Locate the cell with the specified text and output its (X, Y) center coordinate. 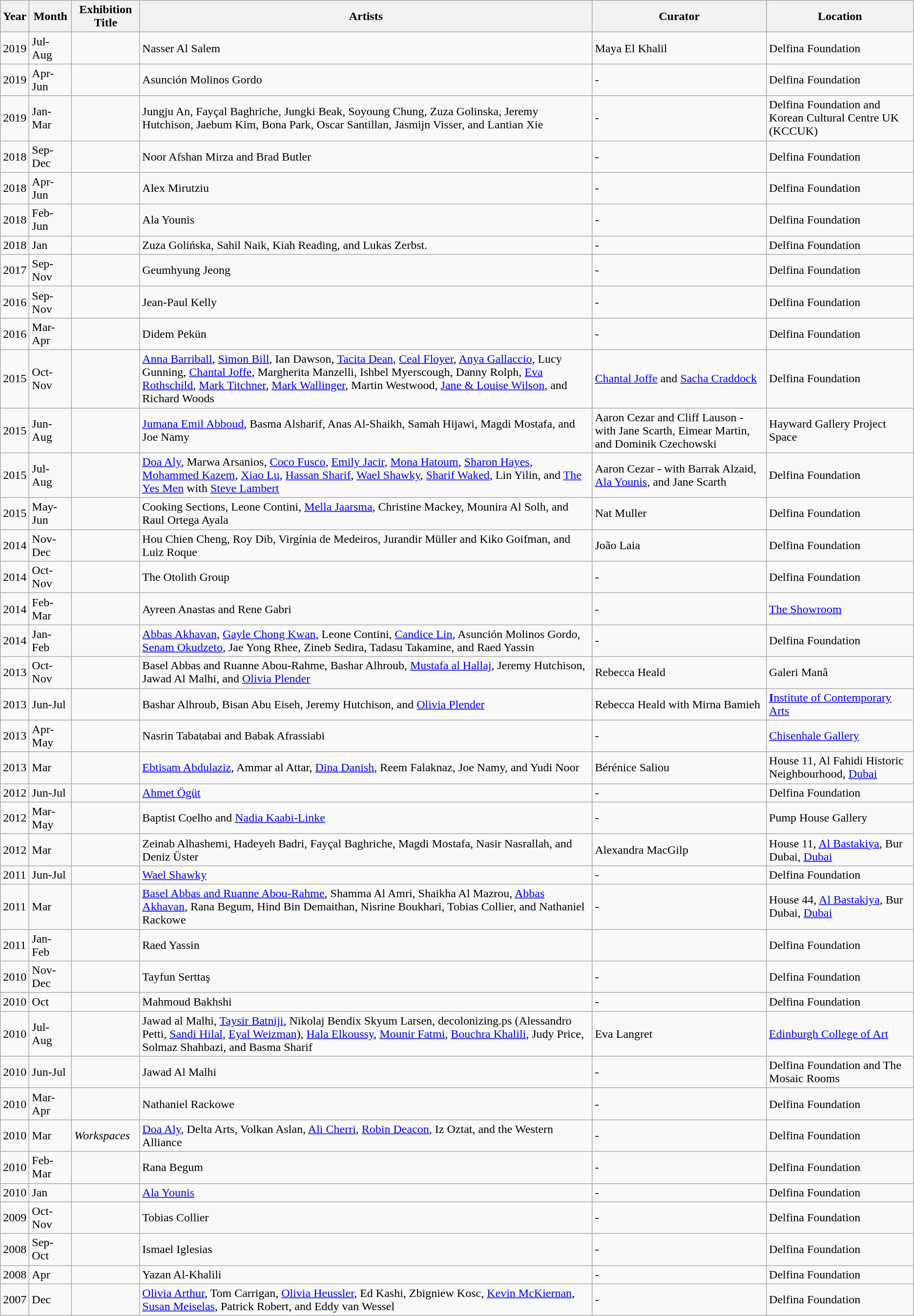
Apr (51, 1275)
Exhibition Title (105, 17)
House 11, Al Bastakiya, Bur Dubai, Dubai (840, 849)
Ismael Iglesias (366, 1250)
The Showroom (840, 609)
Sep-Dec (51, 156)
Hayward Gallery Project Space (840, 431)
Feb-Jun (51, 220)
Jumana Emil Abboud, Basma Alsharif, Anas Al-Shaikh, Samah Hijawi, Magdi Mostafa, and Joe Namy (366, 431)
Bérénice Saliou (680, 767)
House 11, Al Fahidi Historic Neighbourhood, Dubai (840, 767)
Ahmet Ögüt (366, 793)
Yazan Al-Khalili (366, 1275)
Asunción Molinos Gordo (366, 80)
The Otolith Group (366, 577)
Mahmoud Bakhshi (366, 1002)
Tayfun Serttaş (366, 977)
Institute of Contemporary Arts (840, 704)
Zuza Golińska, Sahil Naik, Kiah Reading, and Lukas Zerbst. (366, 245)
Galeri Manâ (840, 673)
Baptist Coelho and Nadia Kaabi-Linke (366, 818)
Eva Langret (680, 1034)
Raed Yassin (366, 945)
Zeinab Alhashemi, Hadeyeh Badri, Fayçal Baghriche, Magdi Mostafa, Nasir Nasrallah, and Deniz Üster (366, 849)
Basel Abbas and Ruanne Abou-Rahme, Bashar Alhroub, Mustafa al Hallaj, Jeremy Hutchison, Jawad Al Malhi, and Olivia Plender (366, 673)
Edinburgh College of Art (840, 1034)
House 44, Al Bastakiya, Bur Dubai, Dubai (840, 906)
Year (15, 17)
Jean-Paul Kelly (366, 302)
2009 (15, 1217)
Mar-May (51, 818)
Ebtisam Abdulaziz, Ammar al Attar, Dina Danish, Reem Falaknaz, Joe Namy, and Yudi Noor (366, 767)
Aaron Cezar - with Barrak Alzaid, Ala Younis, and Jane Scarth (680, 475)
Aaron Cezar and Cliff Lauson - with Jane Scarth, Eimear Martin, and Dominik Czechowski (680, 431)
Oct (51, 1002)
Jun-Aug (51, 431)
Apr-May (51, 736)
Location (840, 17)
Nasser Al Salem (366, 48)
Rana Begum (366, 1168)
João Laia (680, 546)
Dec (51, 1299)
Olivia Arthur, Tom Carrigan, Olivia Heussler, Ed Kashi, Zbigniew Kosc, Kevin McKiernan, Susan Meiselas, Patrick Robert, and Eddy van Wessel (366, 1299)
Artists (366, 17)
Hou Chien Cheng, Roy Dib, Virgínia de Medeiros, Jurandir Müller and Kiko Goifman, and Luiz Roque (366, 546)
Alex Mirutziu (366, 188)
Delfina Foundation and Korean Cultural Centre UK (KCCUK) (840, 118)
Chantal Joffe and Sacha Craddock (680, 379)
Alexandra MacGilp (680, 849)
May-Jun (51, 514)
Ayreen Anastas and Rene Gabri (366, 609)
Nasrin Tabatabai and Babak Afrassiabi (366, 736)
Didem Pekün (366, 334)
2007 (15, 1299)
Delfina Foundation and The Mosaic Rooms (840, 1072)
Tobias Collier (366, 1217)
2017 (15, 270)
Geumhyung Jeong (366, 270)
Wael Shawky (366, 875)
Jan-Mar (51, 118)
Pump House Gallery (840, 818)
Rebecca Heald (680, 673)
Sep-Oct (51, 1250)
Bashar Alhroub, Bisan Abu Eiseh, Jeremy Hutchison, and Olivia Plender (366, 704)
Chisenhale Gallery (840, 736)
Curator (680, 17)
Workspaces (105, 1135)
Month (51, 17)
Maya El Khalil (680, 48)
Cooking Sections, Leone Contini, Mella Jaarsma, Christine Mackey, Mounira Al Solh, and Raul Ortega Ayala (366, 514)
Nat Muller (680, 514)
Nathaniel Rackowe (366, 1104)
Doa Aly, Delta Arts, Volkan Aslan, Ali Cherri, Robin Deacon, Iz Oztat, and the Western Alliance (366, 1135)
Noor Afshan Mirza and Brad Butler (366, 156)
Rebecca Heald with Mirna Bamieh (680, 704)
Jawad Al Malhi (366, 1072)
